Return the [x, y] coordinate for the center point of the cell that contains the specified text.  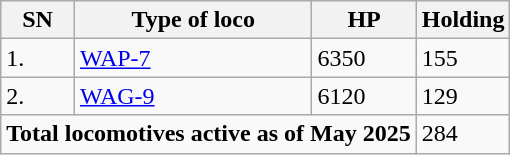
2. [38, 96]
6350 [364, 58]
155 [463, 58]
WAG-9 [193, 96]
129 [463, 96]
Type of loco [193, 20]
WAP-7 [193, 58]
HP [364, 20]
SN [38, 20]
Holding [463, 20]
6120 [364, 96]
1. [38, 58]
Total locomotives active as of May 2025 [208, 134]
284 [463, 134]
